Search for the cell housing the specified text and yield its [X, Y] center coordinate. 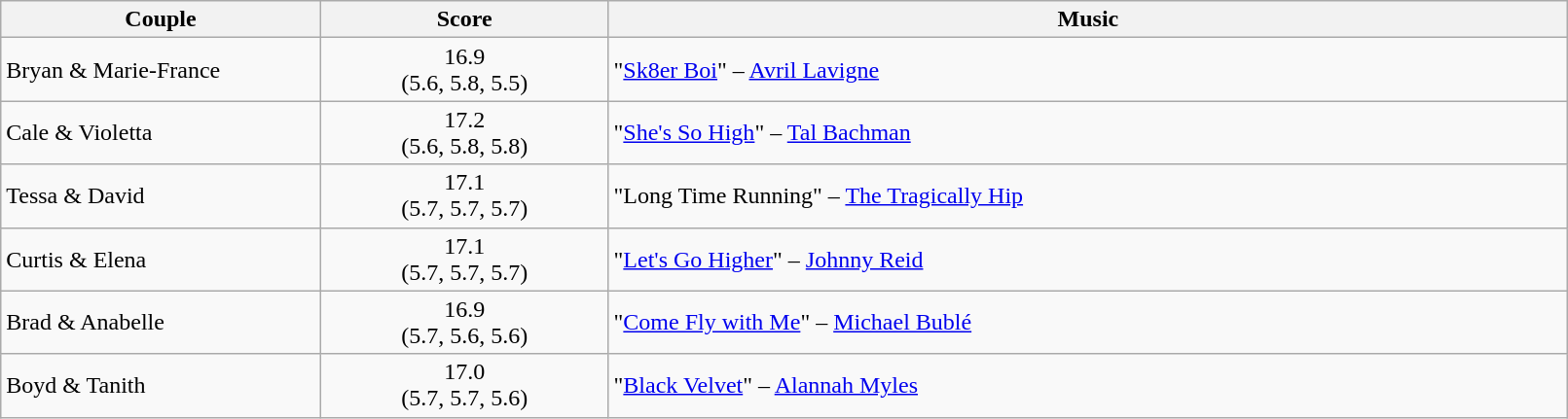
Brad & Anabelle [162, 323]
Tessa & David [162, 196]
"Long Time Running" – The Tragically Hip [1088, 196]
Cale & Violetta [162, 132]
16.9 (5.6, 5.8, 5.5) [464, 70]
Score [464, 19]
"She's So High" – Tal Bachman [1088, 132]
17.0 (5.7, 5.7, 5.6) [464, 385]
Boyd & Tanith [162, 385]
17.2 (5.6, 5.8, 5.8) [464, 132]
"Come Fly with Me" – Michael Bublé [1088, 323]
"Black Velvet" – Alannah Myles [1088, 385]
Couple [162, 19]
16.9 (5.7, 5.6, 5.6) [464, 323]
Music [1088, 19]
Curtis & Elena [162, 259]
"Sk8er Boi" – Avril Lavigne [1088, 70]
Bryan & Marie-France [162, 70]
"Let's Go Higher" – Johnny Reid [1088, 259]
